From the cell containing the given text, extract its center point as (X, Y) coordinate. 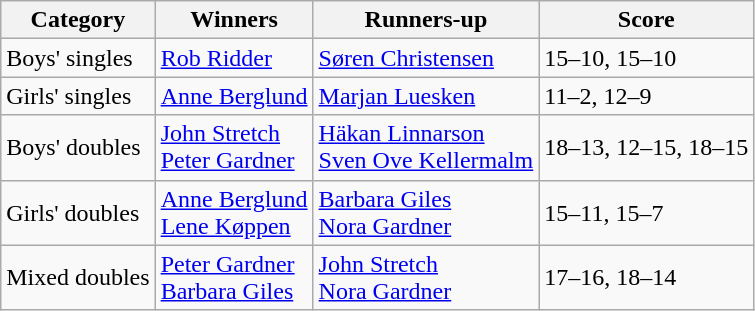
Category (78, 20)
11–2, 12–9 (646, 96)
15–11, 15–7 (646, 212)
17–16, 18–14 (646, 278)
John Stretch Peter Gardner (234, 148)
Boys' doubles (78, 148)
18–13, 12–15, 18–15 (646, 148)
Marjan Luesken (426, 96)
15–10, 15–10 (646, 58)
Barbara Giles Nora Gardner (426, 212)
Anne Berglund (234, 96)
Winners (234, 20)
Boys' singles (78, 58)
Girls' doubles (78, 212)
Girls' singles (78, 96)
Søren Christensen (426, 58)
John Stretch Nora Gardner (426, 278)
Anne Berglund Lene Køppen (234, 212)
Häkan Linnarson Sven Ove Kellermalm (426, 148)
Score (646, 20)
Mixed doubles (78, 278)
Peter Gardner Barbara Giles (234, 278)
Rob Ridder (234, 58)
Runners-up (426, 20)
